Output the (X, Y) coordinate of the center of the cell containing the given text.  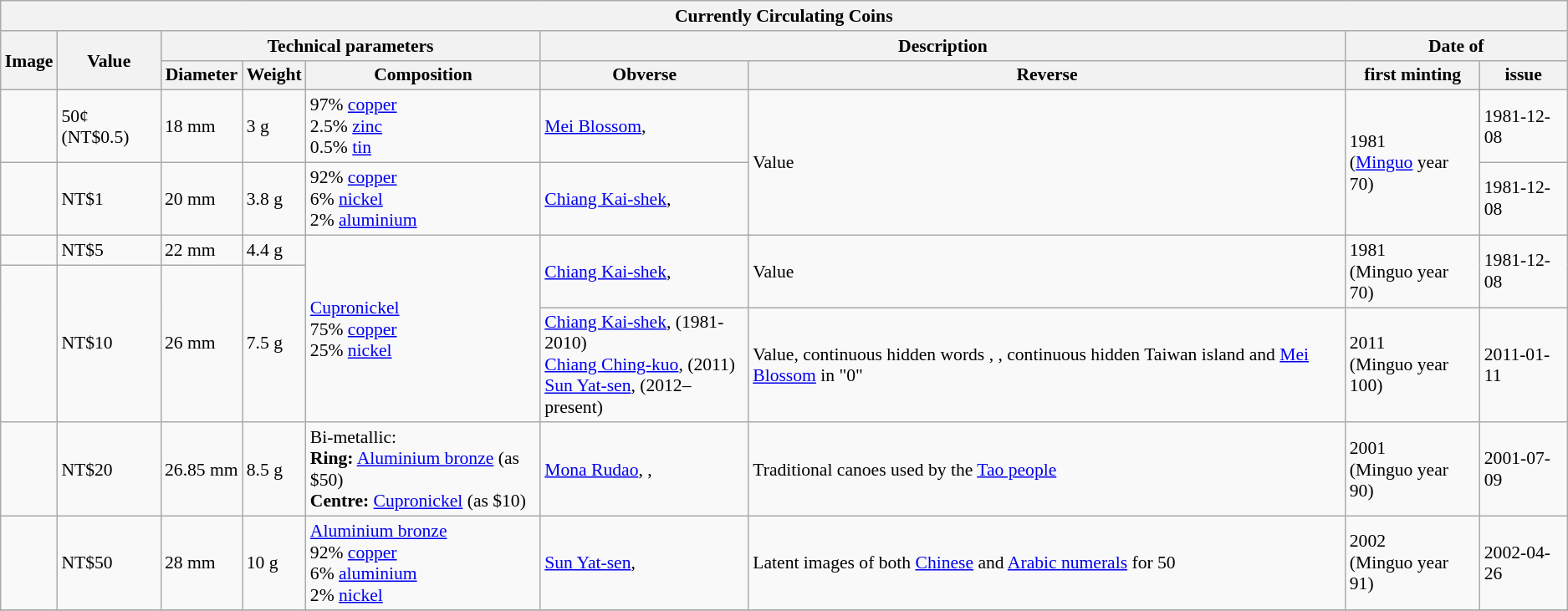
Aluminium bronze92% copper6% aluminium2% nickel (423, 563)
Composition (423, 75)
Value, continuous hidden words , , continuous hidden Taiwan island and Mei Blossom in "0" (1047, 365)
Technical parameters (350, 46)
Chiang Kai-shek, (1981-2010)Chiang Ching-kuo, (2011)Sun Yat-sen, (2012–present) (644, 365)
2002-04-26 (1524, 563)
Mei Blossom, (644, 127)
issue (1524, 75)
26.85 mm (202, 470)
Mona Rudao, , (644, 470)
2001-07-09 (1524, 470)
NT$5 (109, 250)
Latent images of both Chinese and Arabic numerals for 50 (1047, 563)
2002(Minguo year 91) (1413, 563)
92% copper6% nickel2% aluminium (423, 199)
Diameter (202, 75)
8.5 g (274, 470)
Cupronickel75% copper25% nickel (423, 328)
26 mm (202, 344)
Weight (274, 75)
Date of (1457, 46)
Reverse (1047, 75)
20 mm (202, 199)
first minting (1413, 75)
2011-01-11 (1524, 365)
Bi-metallic:Ring: Aluminium bronze (as $50)Centre: Cupronickel (as $10) (423, 470)
50¢ (NT$0.5) (109, 127)
Obverse (644, 75)
4.4 g (274, 250)
2001(Minguo year 90) (1413, 470)
10 g (274, 563)
22 mm (202, 250)
7.5 g (274, 344)
NT$50 (109, 563)
2011(Minguo year 100) (1413, 365)
NT$1 (109, 199)
Description (943, 46)
3 g (274, 127)
18 mm (202, 127)
Traditional canoes used by the Tao people (1047, 470)
Image (29, 60)
NT$20 (109, 470)
3.8 g (274, 199)
28 mm (202, 563)
NT$10 (109, 344)
Sun Yat-sen, (644, 563)
Currently Circulating Coins (784, 16)
97% copper 2.5% zinc0.5% tin (423, 127)
